Capture the cell that displays the provided text and extract its [X, Y] central coordinate. 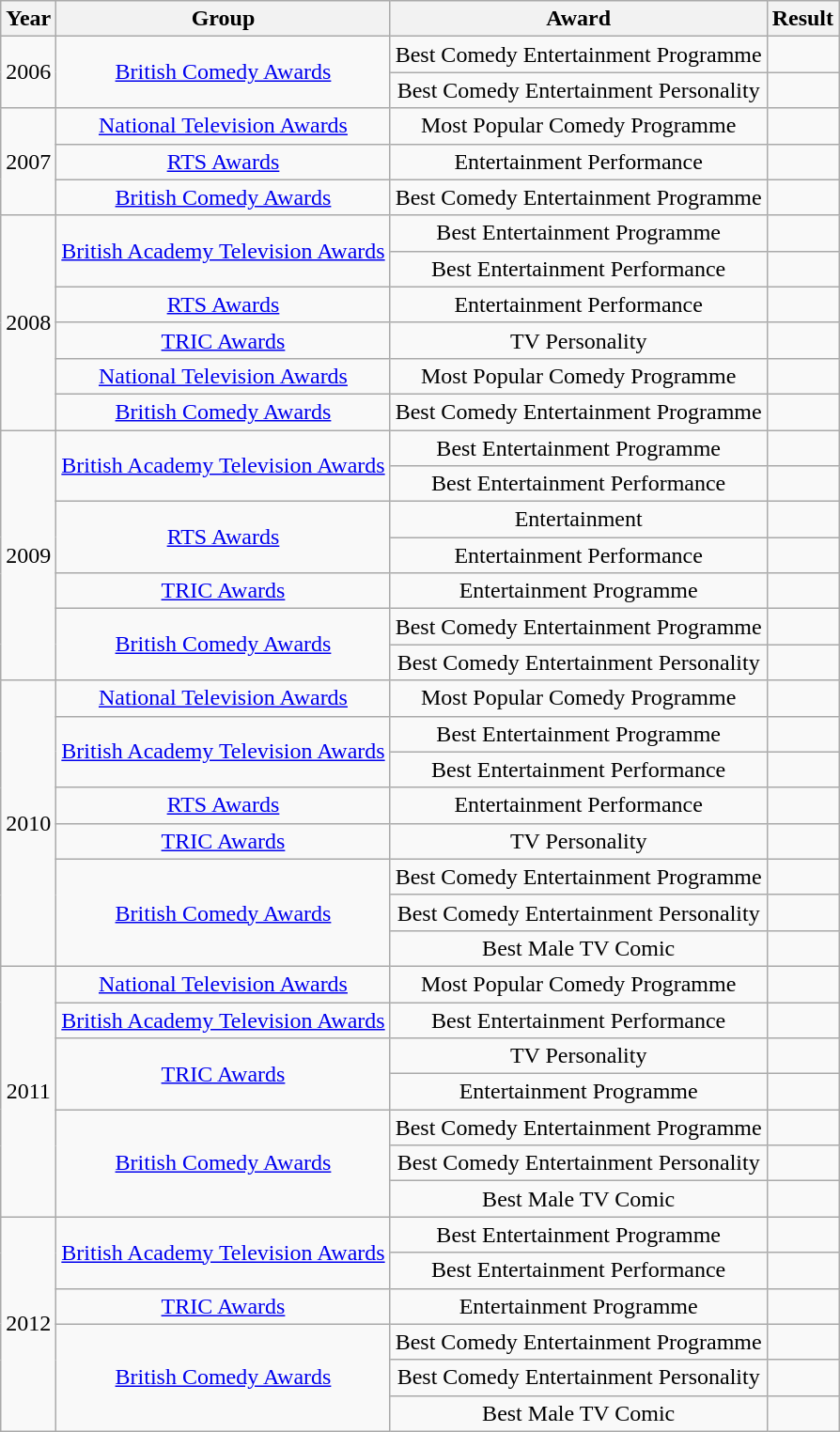
2008 [28, 322]
2006 [28, 72]
Year [28, 19]
Entertainment [579, 520]
Group [224, 19]
2010 [28, 823]
2009 [28, 555]
2011 [28, 1091]
2012 [28, 1324]
Award [579, 19]
2007 [28, 162]
Result [802, 19]
